Output the (x, y) coordinate of the center of the cell containing the given text.  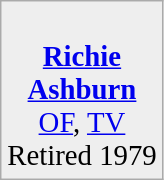
RichieAshburnOF, TVRetired 1979 (82, 90)
